Search for the cell housing the specified text and yield its [x, y] center coordinate. 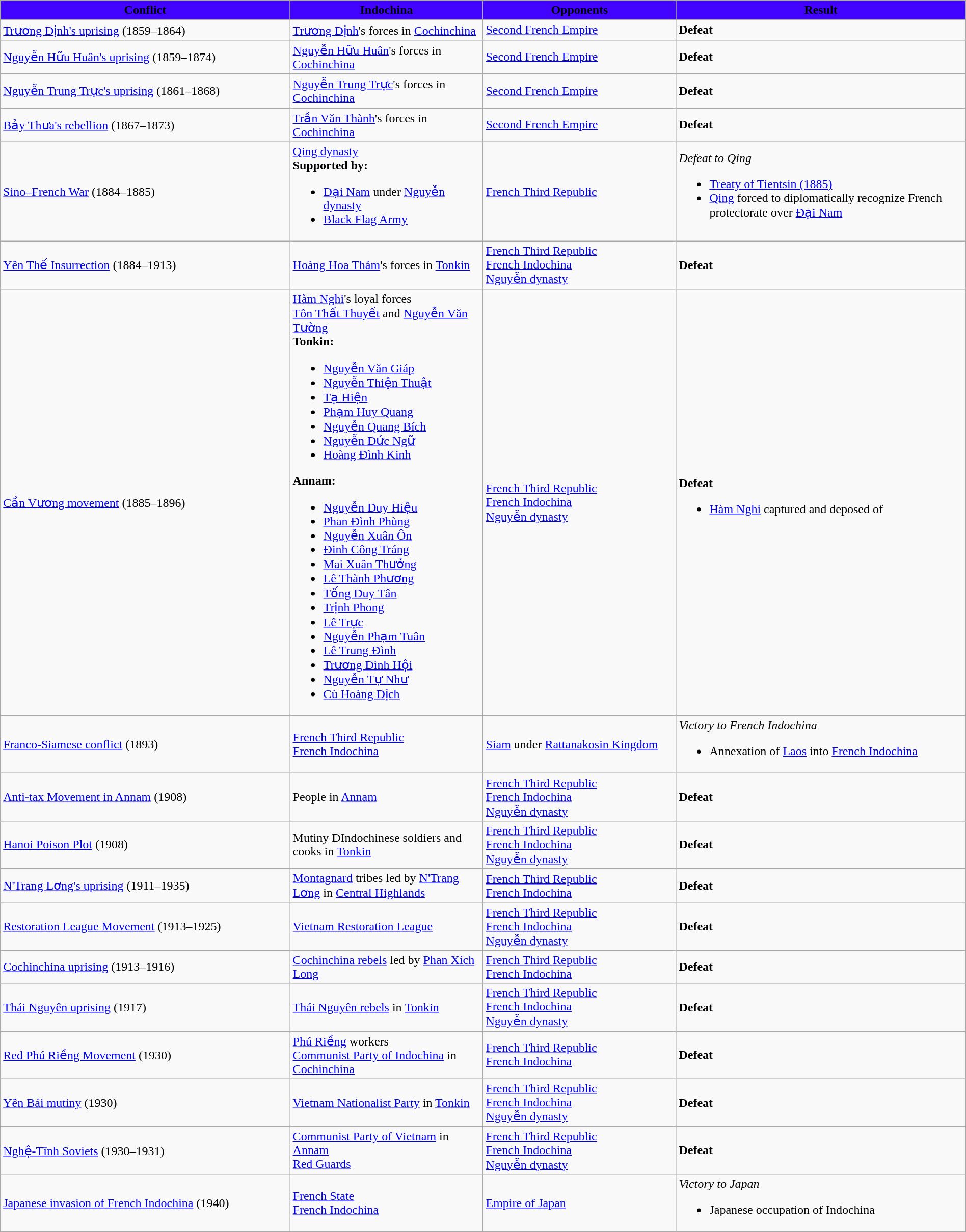
Bảy Thưa's rebellion (1867–1873) [145, 125]
Siam under Rattanakosin Kingdom [580, 745]
Franco-Siamese conflict (1893) [145, 745]
Yên Bái mutiny (1930) [145, 1103]
Trương Định's uprising (1859–1864) [145, 30]
Nguyễn Trung Trực's forces in Cochinchina [386, 91]
Sino–French War (1884–1885) [145, 192]
Qing dynasty Supported by: Đại Nam under Nguyễn dynasty Black Flag Army [386, 192]
Nguyễn Trung Trực's uprising (1861–1868) [145, 91]
Cochinchina uprising (1913–1916) [145, 967]
Vietnam Restoration League [386, 927]
Opponents [580, 10]
Trương Định's forces in Cochinchina [386, 30]
Cần Vương movement (1885–1896) [145, 502]
Nghệ-Tĩnh Soviets (1930–1931) [145, 1150]
Vietnam Nationalist Party in Tonkin [386, 1103]
Empire of Japan [580, 1202]
Nguyễn Hữu Huân's forces in Cochinchina [386, 57]
Result [821, 10]
Hanoi Poison Plot (1908) [145, 845]
Nguyễn Hữu Huân's uprising (1859–1874) [145, 57]
Victory to JapanJapanese occupation of Indochina [821, 1202]
Conflict [145, 10]
Phú Riềng workers Communist Party of Indochina in Cochinchina [386, 1055]
Anti-tax Movement in Annam (1908) [145, 797]
Red Phú Riềng Movement (1930) [145, 1055]
Trần Văn Thành's forces in Cochinchina [386, 125]
Mutiny ĐIndochinese soldiers and cooks in Tonkin [386, 845]
Thái Nguyên rebels in Tonkin [386, 1007]
DefeatHàm Nghi captured and deposed of [821, 502]
Defeat to QingTreaty of Tientsin (1885)Qing forced to diplomatically recognize French protectorate over Đại Nam [821, 192]
Indochina [386, 10]
Hoàng Hoa Thám's forces in Tonkin [386, 265]
French State French Indochina [386, 1202]
Victory to French IndochinaAnnexation of Laos into French Indochina [821, 745]
Yên Thế Insurrection (1884–1913) [145, 265]
Thái Nguyên uprising (1917) [145, 1007]
People in Annam [386, 797]
Communist Party of Vietnam in Annam Red Guards [386, 1150]
French Third Republic [580, 192]
Restoration League Movement (1913–1925) [145, 927]
N'Trang Lơng's uprising (1911–1935) [145, 886]
Cochinchina rebels led by Phan Xích Long [386, 967]
Japanese invasion of French Indochina (1940) [145, 1202]
Montagnard tribes led by N'Trang Lơng in Central Highlands [386, 886]
